Pinpoint the cell where the given text exists, returning its (X, Y) midpoint coordinate. 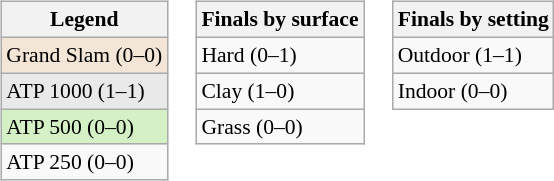
Clay (1–0) (280, 91)
Grass (0–0) (280, 127)
ATP 1000 (1–1) (84, 91)
ATP 500 (0–0) (84, 127)
Finals by setting (474, 20)
Outdoor (1–1) (474, 55)
Hard (0–1) (280, 55)
Indoor (0–0) (474, 91)
Grand Slam (0–0) (84, 55)
ATP 250 (0–0) (84, 162)
Legend (84, 20)
Finals by surface (280, 20)
